Output the [x, y] coordinate of the center of the cell containing the given text.  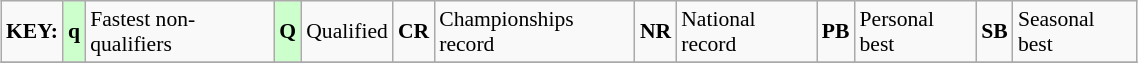
Fastest non-qualifiers [180, 32]
Championships record [534, 32]
q [74, 32]
Q [288, 32]
NR [656, 32]
CR [414, 32]
PB [836, 32]
SB [994, 32]
National record [746, 32]
Qualified [347, 32]
KEY: [32, 32]
Personal best [916, 32]
Seasonal best [1075, 32]
